Return the (x, y) coordinate for the center point of the cell that contains the specified text.  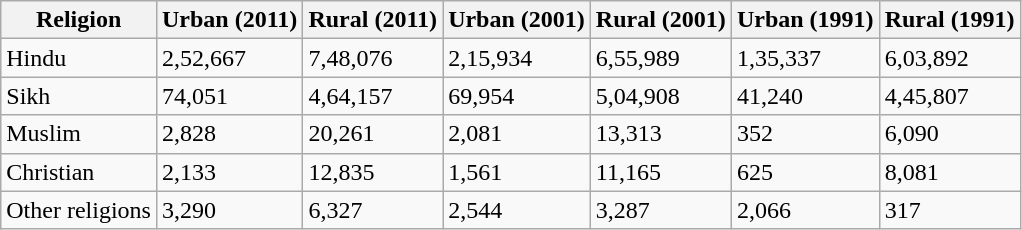
625 (805, 172)
6,55,989 (660, 58)
7,48,076 (373, 58)
3,287 (660, 210)
1,35,337 (805, 58)
6,03,892 (950, 58)
Muslim (79, 134)
Urban (1991) (805, 20)
2,15,934 (517, 58)
6,327 (373, 210)
2,828 (229, 134)
Rural (2011) (373, 20)
Rural (1991) (950, 20)
Urban (2011) (229, 20)
3,290 (229, 210)
Rural (2001) (660, 20)
2,081 (517, 134)
Christian (79, 172)
2,133 (229, 172)
Religion (79, 20)
Sikh (79, 96)
8,081 (950, 172)
Other religions (79, 210)
317 (950, 210)
1,561 (517, 172)
74,051 (229, 96)
2,544 (517, 210)
Urban (2001) (517, 20)
2,066 (805, 210)
41,240 (805, 96)
352 (805, 134)
20,261 (373, 134)
12,835 (373, 172)
69,954 (517, 96)
5,04,908 (660, 96)
4,45,807 (950, 96)
13,313 (660, 134)
4,64,157 (373, 96)
11,165 (660, 172)
6,090 (950, 134)
2,52,667 (229, 58)
Hindu (79, 58)
